Identify which cell holds the provided text, then report its (X, Y) central coordinate. 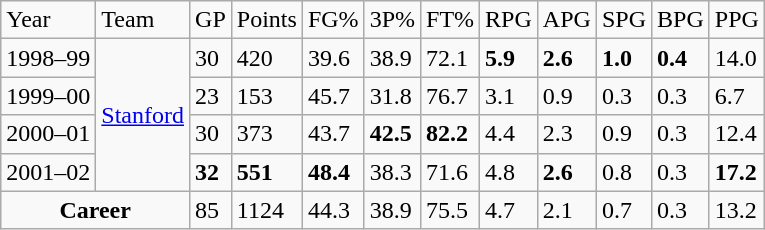
39.6 (333, 58)
Year (48, 20)
1.0 (624, 58)
3.1 (509, 96)
75.5 (450, 210)
373 (266, 134)
71.6 (450, 172)
5.9 (509, 58)
4.8 (509, 172)
FG% (333, 20)
6.7 (736, 96)
PPG (736, 20)
153 (266, 96)
3P% (392, 20)
38.3 (392, 172)
APG (566, 20)
551 (266, 172)
2001–02 (48, 172)
FT% (450, 20)
0.8 (624, 172)
31.8 (392, 96)
23 (211, 96)
Points (266, 20)
SPG (624, 20)
2.3 (566, 134)
45.7 (333, 96)
0.4 (681, 58)
43.7 (333, 134)
85 (211, 210)
17.2 (736, 172)
76.7 (450, 96)
32 (211, 172)
13.2 (736, 210)
RPG (509, 20)
4.7 (509, 210)
82.2 (450, 134)
GP (211, 20)
12.4 (736, 134)
BPG (681, 20)
1999–00 (48, 96)
4.4 (509, 134)
420 (266, 58)
72.1 (450, 58)
2000–01 (48, 134)
1998–99 (48, 58)
Stanford (143, 115)
44.3 (333, 210)
Team (143, 20)
0.7 (624, 210)
14.0 (736, 58)
1124 (266, 210)
48.4 (333, 172)
42.5 (392, 134)
Career (96, 210)
2.1 (566, 210)
